From the cell containing the given text, extract its center point as [x, y] coordinate. 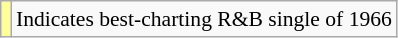
Indicates best-charting R&B single of 1966 [204, 19]
